Extract the (X, Y) coordinate from the center of the cell holding the provided text.  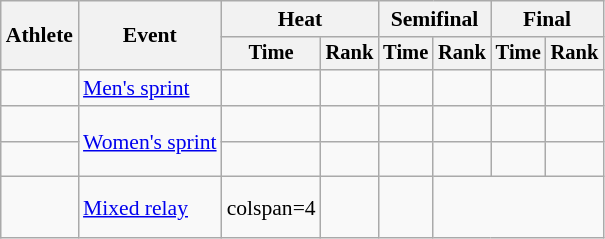
Heat (300, 19)
Semifinal (434, 19)
Women's sprint (150, 142)
Event (150, 36)
colspan=4 (272, 208)
Men's sprint (150, 88)
Final (547, 19)
Athlete (40, 36)
Mixed relay (150, 208)
